Return (X, Y) of the center of cell containing provided text 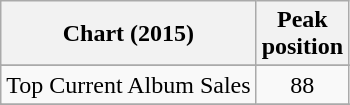
88 (302, 85)
Chart (2015) (128, 34)
Top Current Album Sales (128, 85)
Peakposition (302, 34)
